Provide the (x, y) coordinate of the cell's center where the given text is located.  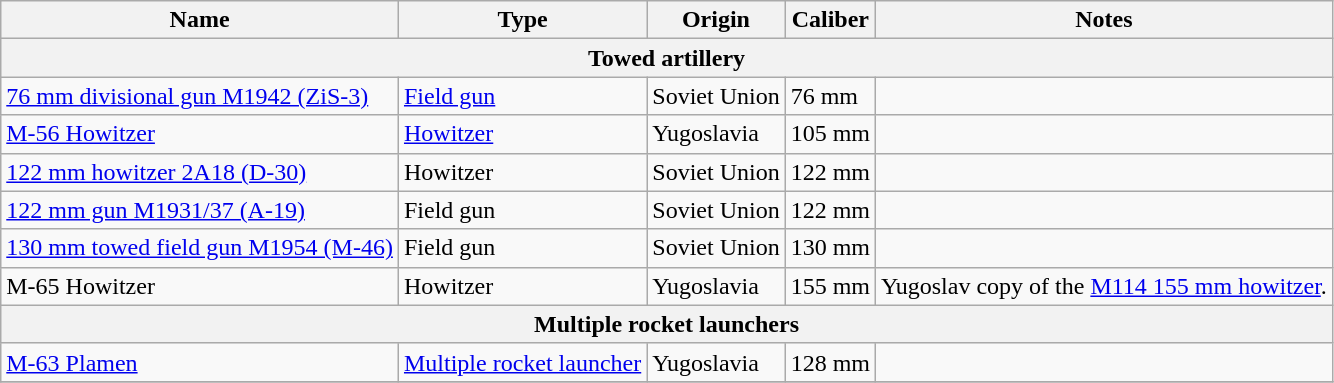
Origin (716, 20)
Name (200, 20)
130 mm (830, 248)
Type (522, 20)
Caliber (830, 20)
Notes (1104, 20)
M-63 Plamen (200, 362)
130 mm towed field gun M1954 (M-46) (200, 248)
76 mm (830, 96)
128 mm (830, 362)
105 mm (830, 134)
Yugoslav copy of the M114 155 mm howitzer. (1104, 286)
76 mm divisional gun M1942 (ZiS-3) (200, 96)
Towed artillery (667, 58)
Multiple rocket launcher (522, 362)
M-65 Howitzer (200, 286)
M-56 Howitzer (200, 134)
122 mm howitzer 2A18 (D-30) (200, 172)
155 mm (830, 286)
Multiple rocket launchers (667, 324)
122 mm gun M1931/37 (A-19) (200, 210)
